Find where the given text appears and provide that cell's center as (X, Y) coordinate. 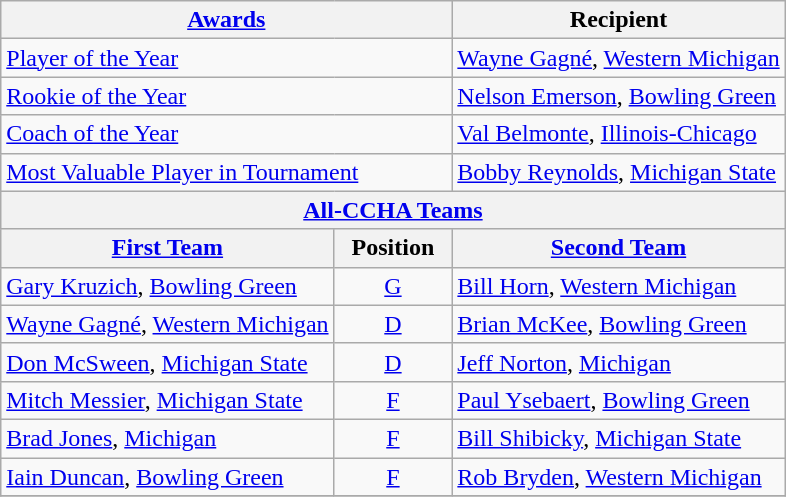
Brad Jones, Michigan (168, 438)
Bill Horn, Western Michigan (618, 286)
Nelson Emerson, Bowling Green (618, 96)
Iain Duncan, Bowling Green (168, 477)
Bill Shibicky, Michigan State (618, 438)
Recipient (618, 20)
Jeff Norton, Michigan (618, 362)
Brian McKee, Bowling Green (618, 324)
All-CCHA Teams (393, 210)
Mitch Messier, Michigan State (168, 400)
Second Team (618, 248)
Paul Ysebaert, Bowling Green (618, 400)
Bobby Reynolds, Michigan State (618, 172)
Rob Bryden, Western Michigan (618, 477)
Most Valuable Player in Tournament (226, 172)
Rookie of the Year (226, 96)
Coach of the Year (226, 134)
Gary Kruzich, Bowling Green (168, 286)
First Team (168, 248)
Player of the Year (226, 58)
Don McSween, Michigan State (168, 362)
G (393, 286)
Position (393, 248)
Val Belmonte, Illinois-Chicago (618, 134)
Awards (226, 20)
